Detect which cell encompasses the target text, then output its [x, y] center coordinate. 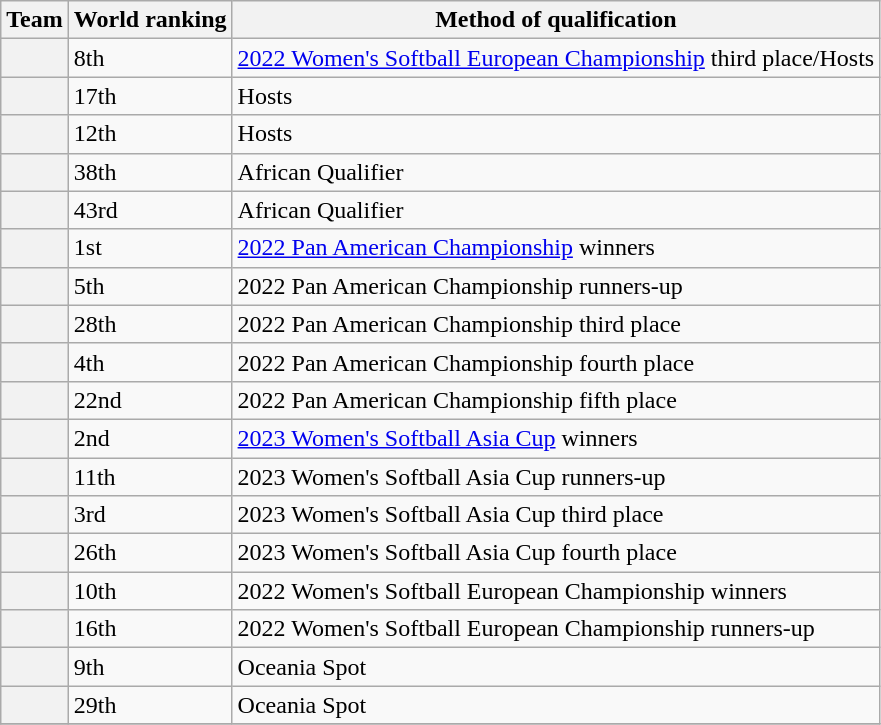
16th [150, 629]
38th [150, 172]
12th [150, 134]
2022 Women's Softball European Championship third place/Hosts [556, 58]
28th [150, 324]
2023 Women's Softball Asia Cup winners [556, 438]
5th [150, 286]
26th [150, 553]
World ranking [150, 20]
1st [150, 248]
2023 Women's Softball Asia Cup third place [556, 515]
2022 Pan American Championship fifth place [556, 400]
2022 Pan American Championship third place [556, 324]
10th [150, 591]
2nd [150, 438]
2023 Women's Softball Asia Cup runners-up [556, 477]
43rd [150, 210]
29th [150, 705]
2022 Pan American Championship winners [556, 248]
9th [150, 667]
2023 Women's Softball Asia Cup fourth place [556, 553]
22nd [150, 400]
11th [150, 477]
8th [150, 58]
2022 Pan American Championship runners-up [556, 286]
2022 Women's Softball European Championship winners [556, 591]
3rd [150, 515]
4th [150, 362]
Team [35, 20]
2022 Pan American Championship fourth place [556, 362]
17th [150, 96]
Method of qualification [556, 20]
2022 Women's Softball European Championship runners-up [556, 629]
